Pinpoint the cell where the given text exists, returning its [X, Y] midpoint coordinate. 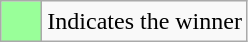
Indicates the winner [145, 22]
